Locate the cell with the specified text and output its [X, Y] center coordinate. 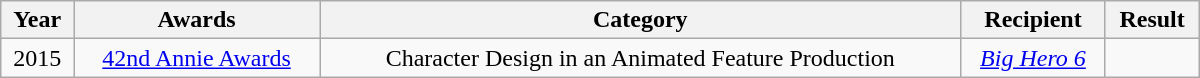
Awards [197, 20]
Big Hero 6 [1033, 58]
Category [640, 20]
2015 [38, 58]
Recipient [1033, 20]
Character Design in an Animated Feature Production [640, 58]
Year [38, 20]
Result [1152, 20]
42nd Annie Awards [197, 58]
